Determine the [x, y] coordinate at the center of the cell enclosing the given text.  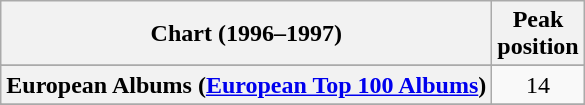
14 [538, 85]
Peak position [538, 34]
Chart (1996–1997) [246, 34]
European Albums (European Top 100 Albums) [246, 85]
